Scan for the cell matching the given text and deliver its (X, Y) coordinate at center. 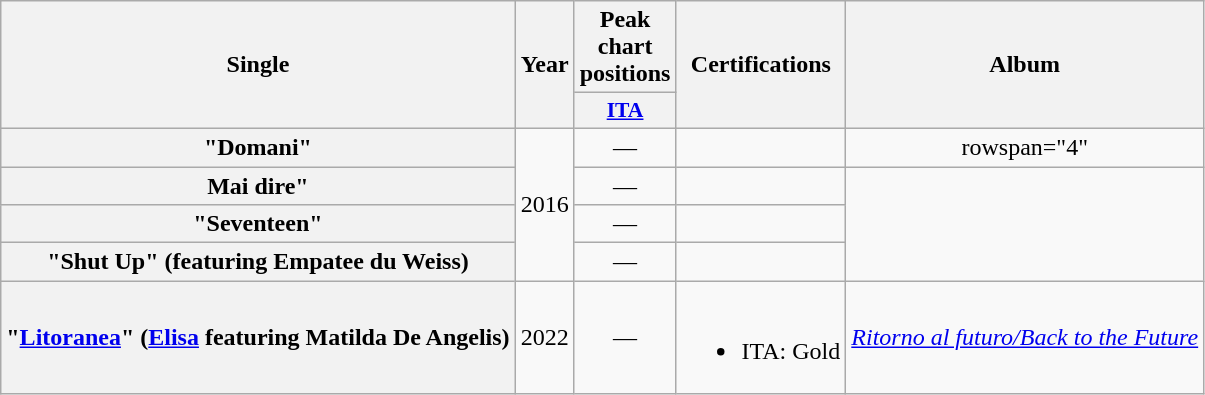
Ritorno al futuro/Back to the Future (1025, 338)
Mai dire" (258, 185)
Year (544, 65)
rowspan="4" (1025, 147)
"Litoranea" (Elisa featuring Matilda De Angelis) (258, 338)
ITA: Gold (761, 338)
Certifications (761, 65)
2022 (544, 338)
"Shut Up" (featuring Empatee du Weiss) (258, 262)
"Seventeen" (258, 224)
Peak chart positions (625, 47)
"Domani" (258, 147)
Album (1025, 65)
2016 (544, 204)
Single (258, 65)
ITA (625, 111)
